Extract the [x, y] coordinate from the center of the cell holding the provided text.  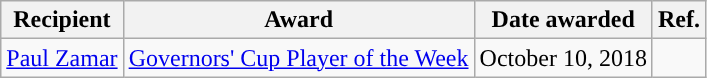
Paul Zamar [62, 58]
October 10, 2018 [563, 58]
Ref. [678, 20]
Governors' Cup Player of the Week [298, 58]
Date awarded [563, 20]
Recipient [62, 20]
Award [298, 20]
